Identify which cell holds the provided text, then report its (X, Y) central coordinate. 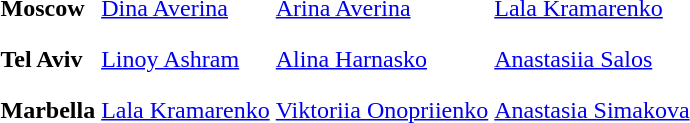
Linoy Ashram (186, 59)
Alina Harnasko (382, 59)
